Determine the (X, Y) coordinate at the center of the cell enclosing the given text.  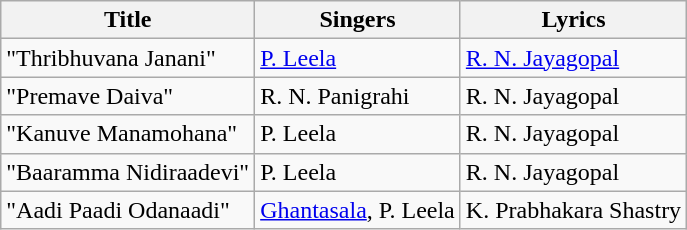
Singers (358, 20)
"Baaramma Nidiraadevi" (128, 172)
R. N. Panigrahi (358, 96)
"Premave Daiva" (128, 96)
"Kanuve Manamohana" (128, 134)
Lyrics (573, 20)
"Thribhuvana Janani" (128, 58)
Title (128, 20)
"Aadi Paadi Odanaadi" (128, 210)
Ghantasala, P. Leela (358, 210)
K. Prabhakara Shastry (573, 210)
